Pinpoint the cell where the given text exists, returning its (X, Y) midpoint coordinate. 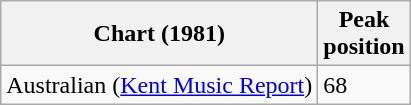
68 (364, 85)
Australian (Kent Music Report) (160, 85)
Chart (1981) (160, 34)
Peakposition (364, 34)
